Scan for the cell matching the given text and deliver its (X, Y) coordinate at center. 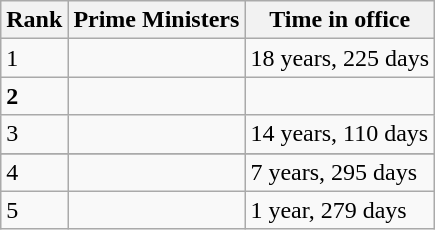
Time in office (340, 20)
Prime Ministers (156, 20)
5 (34, 210)
3 (34, 134)
18 years, 225 days (340, 58)
14 years, 110 days (340, 134)
1 year, 279 days (340, 210)
2 (34, 96)
1 (34, 58)
Rank (34, 20)
7 years, 295 days (340, 172)
4 (34, 172)
